Capture the cell that displays the provided text and extract its [x, y] central coordinate. 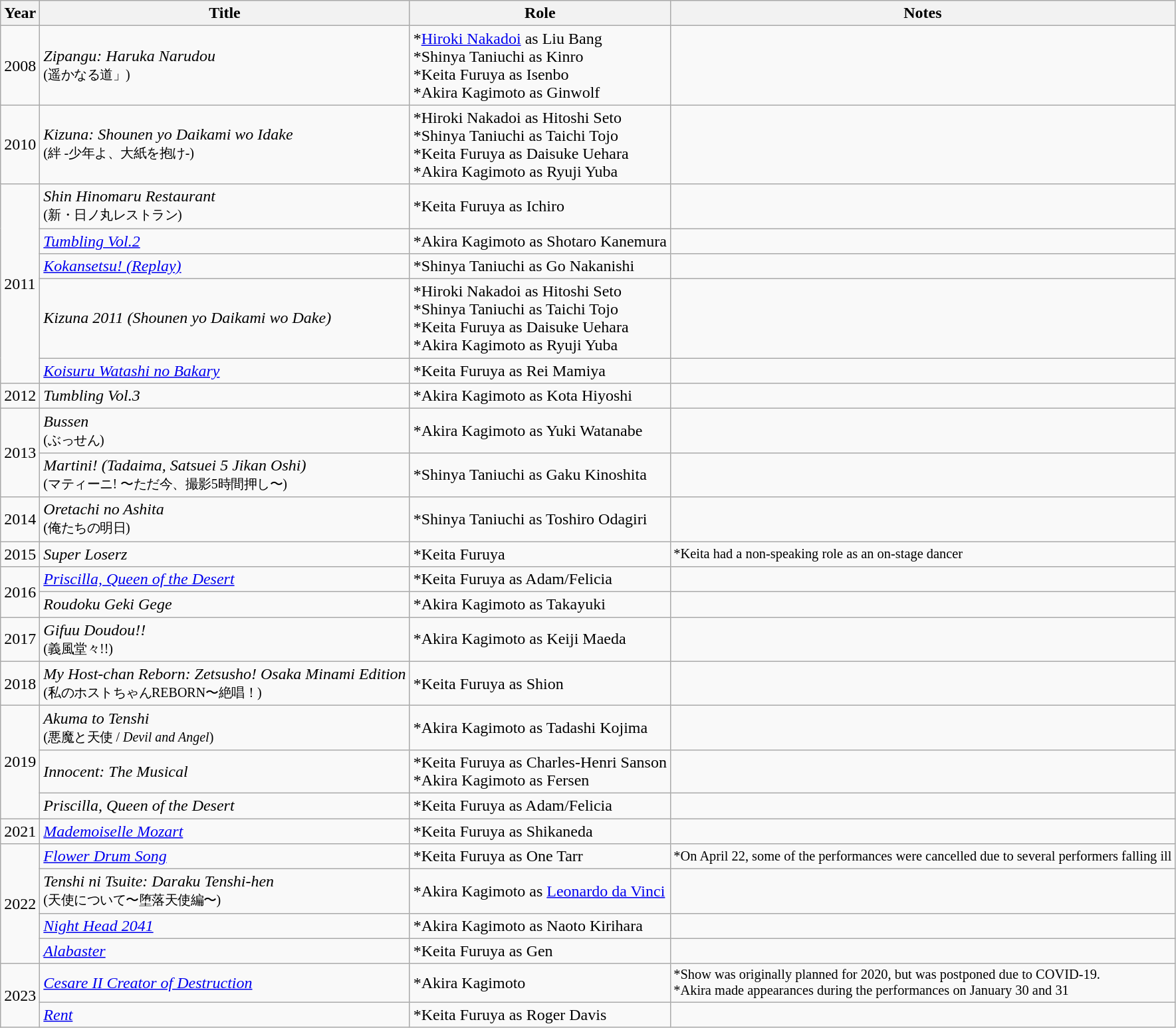
Cesare II Creator of Destruction [225, 983]
Title [225, 13]
Tumbling Vol.3 [225, 396]
*Akira Kagimoto as Leonardo da Vinci [540, 892]
Roudoku Geki Gege [225, 605]
*Keita Furuya as Ichiro [540, 206]
*Akira Kagimoto as Shotaro Kanemura [540, 241]
2010 [20, 145]
Oretachi no Ashita(俺たちの明日) [225, 520]
2023 [20, 995]
Super Loserz [225, 554]
*Show was originally planned for 2020, but was postponed due to COVID-19.*Akira made appearances during the performances on January 30 and 31 [923, 983]
*Shinya Taniuchi as Toshiro Odagiri [540, 520]
Notes [923, 13]
*Keita had a non-speaking role as an on-stage dancer [923, 554]
2016 [20, 592]
Flower Drum Song [225, 857]
Tumbling Vol.2 [225, 241]
*Akira Kagimoto as Keiji Maeda [540, 639]
*Keita Furuya as Roger Davis [540, 1015]
*Shinya Taniuchi as Go Nakanishi [540, 266]
Gifuu Doudou!!(義風堂々!!) [225, 639]
2012 [20, 396]
Martini! (Tadaima, Satsuei 5 Jikan Oshi)(マティーニ! 〜ただ今、撮影5時間押し〜) [225, 474]
Alabaster [225, 951]
Tenshi ni Tsuite: Daraku Tenshi-hen(天使について〜堕落天使編〜) [225, 892]
*Akira Kagimoto as Kota Hiyoshi [540, 396]
2014 [20, 520]
2013 [20, 453]
*Akira Kagimoto [540, 983]
*Keita Furuya as Rei Mamiya [540, 371]
*Keita Furuya as Shikaneda [540, 831]
*Keita Furuya as Charles-Henri Sanson*Akira Kagimoto as Fersen [540, 771]
2018 [20, 683]
Shin Hinomaru Restaurant(新・日ノ丸レストラン) [225, 206]
*On April 22, some of the performances were cancelled due to several performers falling ill [923, 857]
*Akira Kagimoto as Tadashi Kojima [540, 728]
*Akira Kagimoto as Naoto Kirihara [540, 926]
Koisuru Watashi no Bakary [225, 371]
Role [540, 13]
2015 [20, 554]
*Keita Furuya [540, 554]
Night Head 2041 [225, 926]
*Keita Furuya as One Tarr [540, 857]
2017 [20, 639]
My Host-chan Reborn: Zetsusho! Osaka Minami Edition(私のホストちゃんREBORN〜絶唱！) [225, 683]
Kizuna 2011 (Shounen yo Daikami wo Dake) [225, 319]
2011 [20, 284]
Year [20, 13]
Kizuna: Shounen yo Daikami wo Idake(絆 -少年よ、大紙を抱け-) [225, 145]
*Keita Furuya as Gen [540, 951]
2022 [20, 904]
2019 [20, 762]
Akuma to Tenshi(悪魔と天使 / Devil and Angel) [225, 728]
Bussen(ぶっせん) [225, 431]
2008 [20, 65]
*Shinya Taniuchi as Gaku Kinoshita [540, 474]
Zipangu: Haruka Narudou(遥かなる道」) [225, 65]
*Akira Kagimoto as Yuki Watanabe [540, 431]
*Akira Kagimoto as Takayuki [540, 605]
*Keita Furuya as Shion [540, 683]
Innocent: The Musical [225, 771]
Kokansetsu! (Replay) [225, 266]
2021 [20, 831]
Rent [225, 1015]
*Hiroki Nakadoi as Liu Bang*Shinya Taniuchi as Kinro*Keita Furuya as Isenbo*Akira Kagimoto as Ginwolf [540, 65]
Mademoiselle Mozart [225, 831]
